For the text-containing cell, return its midpoint in [x, y] coordinate format. 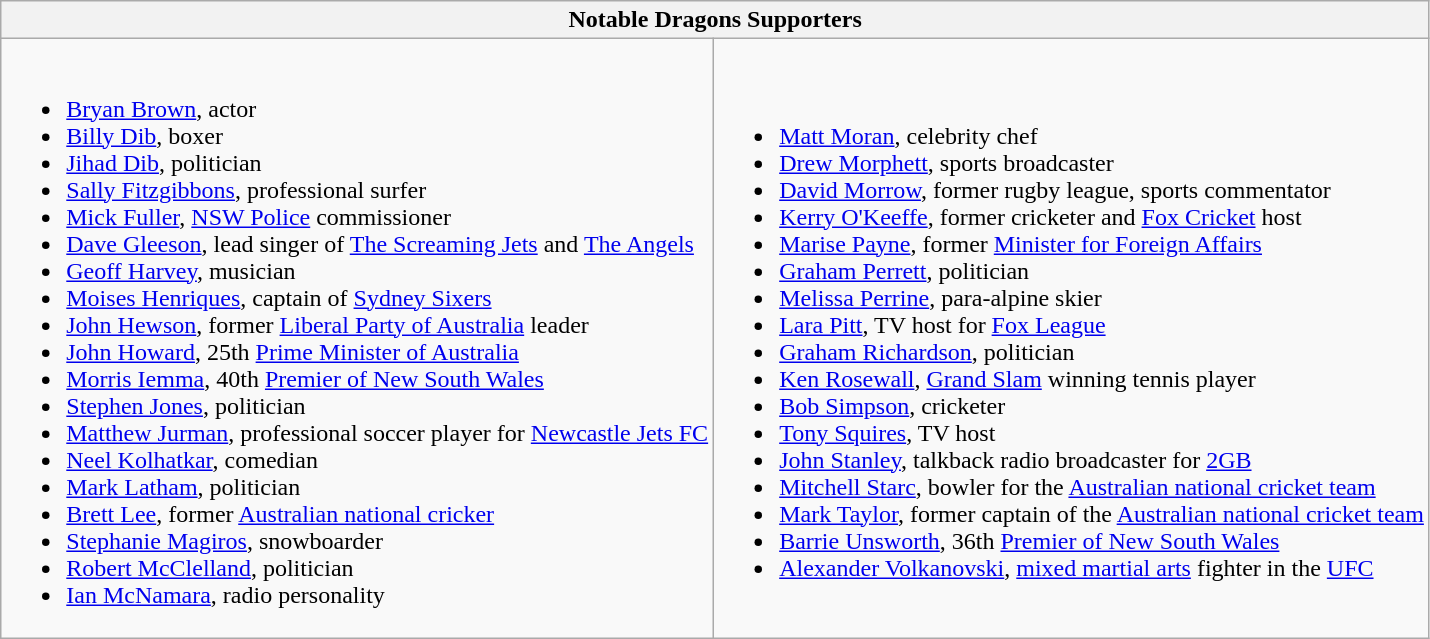
Notable Dragons Supporters [716, 20]
